Scan for the cell matching the given text and deliver its [X, Y] coordinate at center. 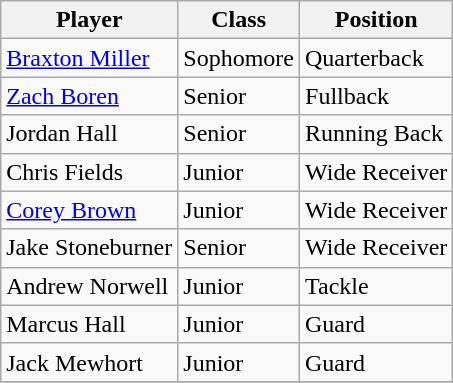
Marcus Hall [90, 324]
Sophomore [239, 58]
Fullback [376, 96]
Position [376, 20]
Braxton Miller [90, 58]
Jake Stoneburner [90, 248]
Tackle [376, 286]
Zach Boren [90, 96]
Andrew Norwell [90, 286]
Player [90, 20]
Chris Fields [90, 172]
Class [239, 20]
Running Back [376, 134]
Quarterback [376, 58]
Jack Mewhort [90, 362]
Corey Brown [90, 210]
Jordan Hall [90, 134]
